Output the [x, y] coordinate of the center of the cell containing the given text.  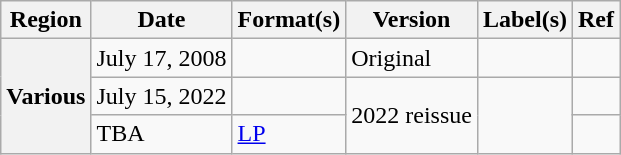
2022 reissue [412, 115]
Date [162, 20]
LP [289, 134]
Original [412, 58]
Format(s) [289, 20]
Ref [596, 20]
July 17, 2008 [162, 58]
Version [412, 20]
Various [46, 96]
July 15, 2022 [162, 96]
TBA [162, 134]
Region [46, 20]
Label(s) [524, 20]
